Provide the [X, Y] coordinate of the cell's center where the given text is located.  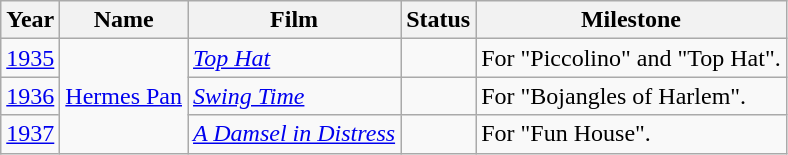
1935 [30, 58]
Film [294, 20]
Swing Time [294, 96]
1937 [30, 134]
A Damsel in Distress [294, 134]
Top Hat [294, 58]
For "Fun House". [632, 134]
For "Bojangles of Harlem". [632, 96]
1936 [30, 96]
Status [438, 20]
Hermes Pan [124, 96]
Milestone [632, 20]
Year [30, 20]
Name [124, 20]
For "Piccolino" and "Top Hat". [632, 58]
